Find where the given text appears and provide that cell's center as (X, Y) coordinate. 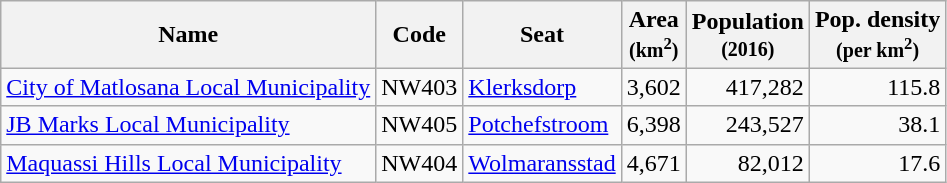
Seat (542, 34)
6,398 (654, 125)
Potchefstroom (542, 125)
417,282 (748, 87)
Pop. density(per km2) (877, 34)
NW403 (420, 87)
NW405 (420, 125)
Code (420, 34)
115.8 (877, 87)
Name (188, 34)
Klerksdorp (542, 87)
Area(km2) (654, 34)
JB Marks Local Municipality (188, 125)
NW404 (420, 163)
Maquassi Hills Local Municipality (188, 163)
Wolmaransstad (542, 163)
City of Matlosana Local Municipality (188, 87)
Population(2016) (748, 34)
3,602 (654, 87)
17.6 (877, 163)
243,527 (748, 125)
82,012 (748, 163)
4,671 (654, 163)
38.1 (877, 125)
